Provide the (x, y) coordinate of the cell's center where the given text is located.  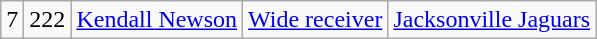
222 (48, 20)
Jacksonville Jaguars (492, 20)
7 (12, 20)
Kendall Newson (157, 20)
Wide receiver (316, 20)
